Return (X, Y) of the center of cell containing provided text 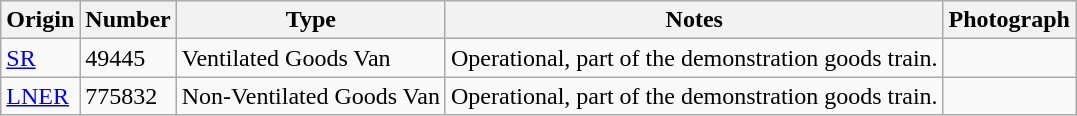
Number (128, 20)
775832 (128, 96)
Photograph (1009, 20)
Type (310, 20)
49445 (128, 58)
Non-Ventilated Goods Van (310, 96)
SR (40, 58)
LNER (40, 96)
Origin (40, 20)
Notes (694, 20)
Ventilated Goods Van (310, 58)
